Output the [X, Y] coordinate of the center of the cell containing the given text.  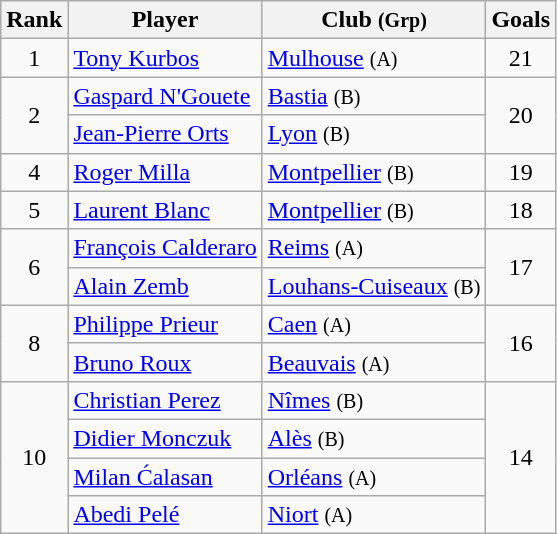
Niort (A) [374, 515]
Gaspard N'Gouete [165, 96]
Goals [521, 20]
5 [34, 210]
Beauvais (A) [374, 362]
Bruno Roux [165, 362]
Reims (A) [374, 248]
Lyon (B) [374, 134]
Tony Kurbos [165, 58]
Louhans-Cuiseaux (B) [374, 286]
Mulhouse (A) [374, 58]
Rank [34, 20]
Club (Grp) [374, 20]
Alain Zemb [165, 286]
Alès (B) [374, 438]
16 [521, 343]
Player [165, 20]
Christian Perez [165, 400]
Didier Monczuk [165, 438]
14 [521, 457]
1 [34, 58]
10 [34, 457]
Philippe Prieur [165, 324]
Abedi Pelé [165, 515]
Roger Milla [165, 172]
19 [521, 172]
Bastia (B) [374, 96]
4 [34, 172]
Jean-Pierre Orts [165, 134]
20 [521, 115]
Nîmes (B) [374, 400]
8 [34, 343]
François Calderaro [165, 248]
Caen (A) [374, 324]
18 [521, 210]
Orléans (A) [374, 477]
21 [521, 58]
Laurent Blanc [165, 210]
17 [521, 267]
6 [34, 267]
2 [34, 115]
Milan Ćalasan [165, 477]
